Return the (x, y) coordinate for the center point of the cell that contains the specified text.  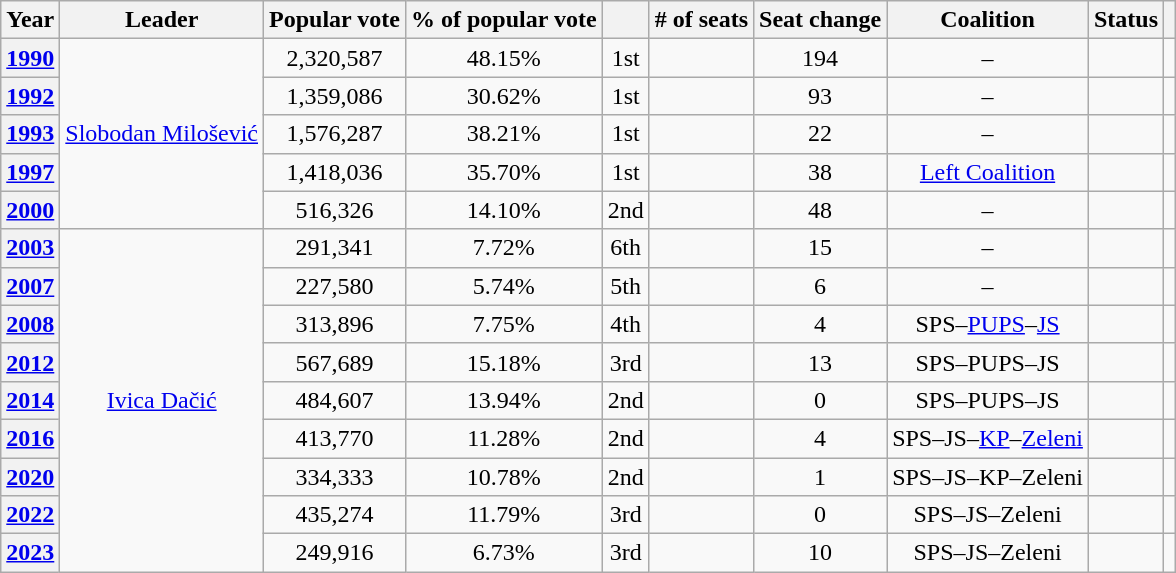
Seat change (820, 20)
93 (820, 96)
6 (820, 286)
1 (820, 477)
Ivica Dačić (162, 400)
1,576,287 (335, 134)
1,418,036 (335, 172)
313,896 (335, 324)
48 (820, 210)
38.21% (504, 134)
10.78% (504, 477)
2022 (30, 515)
13 (820, 362)
413,770 (335, 438)
11.28% (504, 438)
7.75% (504, 324)
1990 (30, 58)
2014 (30, 400)
5.74% (504, 286)
15 (820, 248)
14.10% (504, 210)
Left Coalition (988, 172)
Status (1126, 20)
1993 (30, 134)
567,689 (335, 362)
# of seats (701, 20)
Coalition (988, 20)
15.18% (504, 362)
1,359,086 (335, 96)
22 (820, 134)
1992 (30, 96)
6th (626, 248)
291,341 (335, 248)
30.62% (504, 96)
2000 (30, 210)
13.94% (504, 400)
334,333 (335, 477)
227,580 (335, 286)
35.70% (504, 172)
435,274 (335, 515)
6.73% (504, 553)
2023 (30, 553)
2020 (30, 477)
2007 (30, 286)
10 (820, 553)
516,326 (335, 210)
2016 (30, 438)
% of popular vote (504, 20)
2008 (30, 324)
2012 (30, 362)
48.15% (504, 58)
249,916 (335, 553)
1997 (30, 172)
38 (820, 172)
Popular vote (335, 20)
7.72% (504, 248)
11.79% (504, 515)
Slobodan Milošević (162, 134)
Leader (162, 20)
2003 (30, 248)
2,320,587 (335, 58)
484,607 (335, 400)
Year (30, 20)
5th (626, 286)
194 (820, 58)
4th (626, 324)
